Locate the cell with the specified text and output its (X, Y) center coordinate. 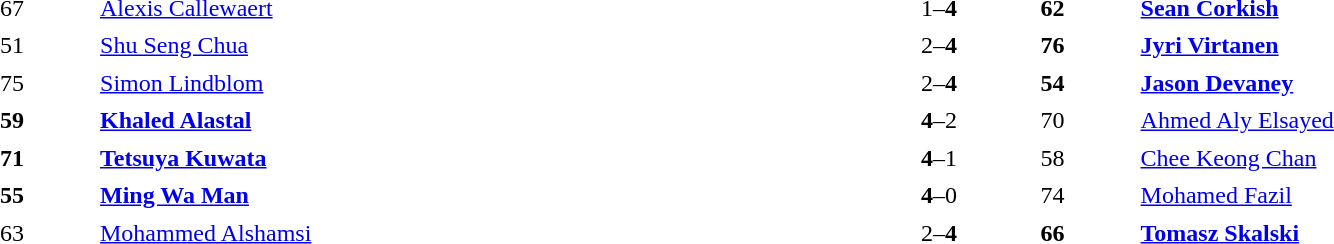
58 (1086, 158)
4–2 (938, 121)
4–0 (938, 195)
Tetsuya Kuwata (469, 158)
Shu Seng Chua (469, 45)
74 (1086, 195)
4–1 (938, 158)
54 (1086, 83)
70 (1086, 121)
Khaled Alastal (469, 121)
Simon Lindblom (469, 83)
Ming Wa Man (469, 195)
76 (1086, 45)
